Capture the cell that displays the provided text and extract its (x, y) central coordinate. 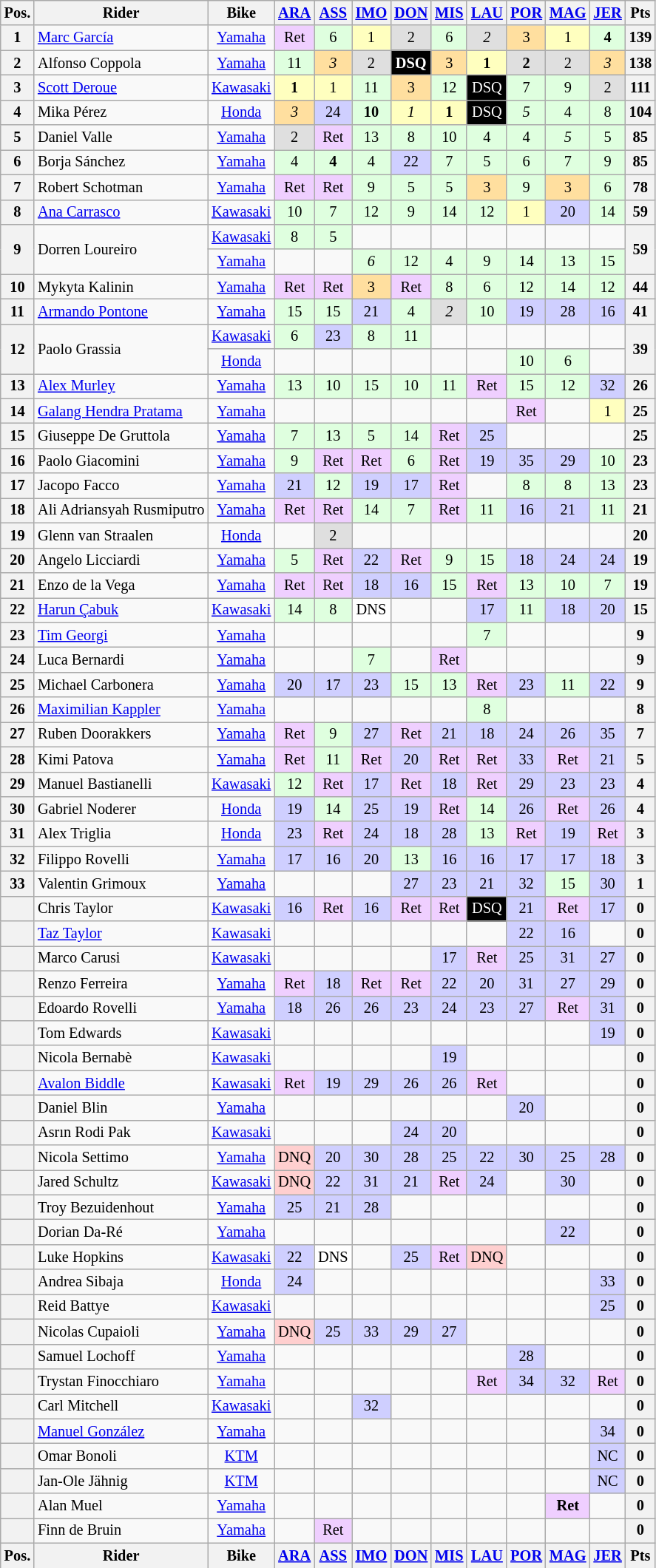
Kimi Patova (121, 759)
Glenn van Straalen (121, 535)
Ana Carrasco (121, 212)
Manuel Bastianelli (121, 784)
Jan-Ole Jähnig (121, 1481)
Robert Schotman (121, 187)
Luke Hopkins (121, 1257)
Daniel Blin (121, 1107)
Nicola Bernabè (121, 1058)
Paolo Giacomini (121, 461)
Renzo Ferreira (121, 983)
138 (640, 63)
Giuseppe De Gruttola (121, 435)
Tom Edwards (121, 1033)
Galang Hendra Pratama (121, 411)
Trystan Finocchiaro (121, 1381)
Armando Pontone (121, 311)
44 (640, 287)
Carl Mitchell (121, 1406)
41 (640, 311)
Luca Bernardi (121, 659)
Daniel Valle (121, 138)
Chris Taylor (121, 909)
Marc García (121, 38)
Marco Carusi (121, 958)
Alan Muel (121, 1506)
Alfonso Coppola (121, 63)
Harun Çabuk (121, 610)
Paolo Grassia (121, 349)
Scott Deroue (121, 87)
Tim Georgi (121, 635)
Jacopo Facco (121, 486)
Dorren Loureiro (121, 248)
Dorian Da-Ré (121, 1232)
Edoardo Rovelli (121, 1008)
Valentin Grimoux (121, 883)
Mika Pérez (121, 112)
Borja Sánchez (121, 162)
Andrea Sibaja (121, 1282)
Michael Carbonera (121, 685)
Finn de Bruin (121, 1530)
Mykyta Kalinin (121, 287)
Gabriel Noderer (121, 809)
Reid Battye (121, 1306)
Maximilian Kappler (121, 710)
Troy Bezuidenhout (121, 1207)
Samuel Lochoff (121, 1357)
Avalon Biddle (121, 1083)
Angelo Licciardi (121, 560)
104 (640, 112)
Asrın Rodi Pak (121, 1133)
Ruben Doorakkers (121, 734)
Ali Adriansyah Rusmiputro (121, 510)
Omar Bonoli (121, 1456)
Alex Murley (121, 386)
Manuel González (121, 1431)
Enzo de la Vega (121, 585)
Taz Taylor (121, 934)
Filippo Rovelli (121, 859)
139 (640, 38)
Jared Schultz (121, 1182)
39 (640, 349)
Alex Triglia (121, 834)
Nicolas Cupaioli (121, 1331)
111 (640, 87)
Nicola Settimo (121, 1158)
78 (640, 187)
